Return [X, Y] of the center of cell containing provided text 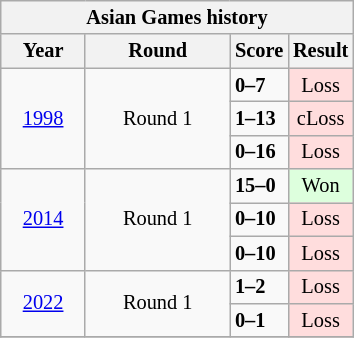
1–2 [259, 287]
Year [44, 51]
0–16 [259, 152]
Won [320, 186]
Score [259, 51]
0–1 [259, 320]
15–0 [259, 186]
2022 [44, 304]
0–7 [259, 85]
1–13 [259, 118]
2014 [44, 220]
Result [320, 51]
1998 [44, 118]
Round [158, 51]
Asian Games history [177, 17]
cLoss [320, 118]
